From the cell containing the given text, extract its center point as (x, y) coordinate. 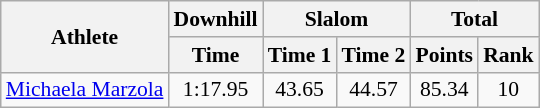
Time 1 (300, 55)
Time 2 (373, 55)
Downhill (215, 19)
1:17.95 (215, 90)
Athlete (85, 36)
44.57 (373, 90)
85.34 (444, 90)
Time (215, 55)
Rank (508, 55)
Points (444, 55)
10 (508, 90)
Michaela Marzola (85, 90)
43.65 (300, 90)
Slalom (337, 19)
Total (474, 19)
